Provide the (x, y) coordinate of the cell's center where the given text is located.  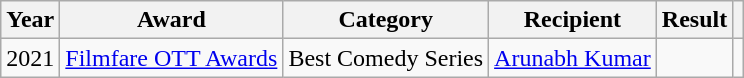
Year (30, 20)
Award (172, 20)
Recipient (573, 20)
Best Comedy Series (386, 58)
Result (694, 20)
2021 (30, 58)
Filmfare OTT Awards (172, 58)
Category (386, 20)
Arunabh Kumar (573, 58)
